Scan for the cell matching the given text and deliver its (x, y) coordinate at center. 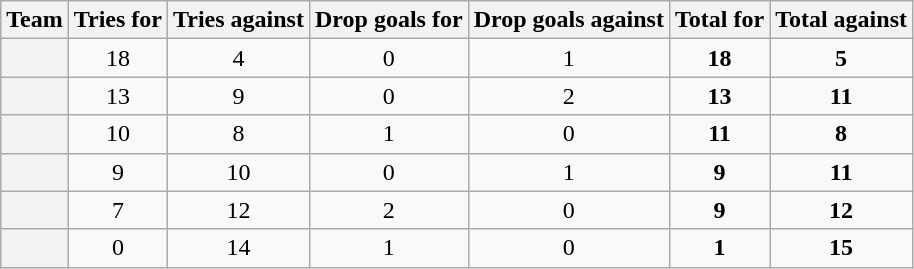
7 (118, 210)
Drop goals against (568, 20)
15 (842, 248)
Total for (719, 20)
Tries against (239, 20)
5 (842, 58)
Team (35, 20)
4 (239, 58)
Total against (842, 20)
Tries for (118, 20)
14 (239, 248)
Drop goals for (388, 20)
